Find where the given text appears and provide that cell's center as [X, Y] coordinate. 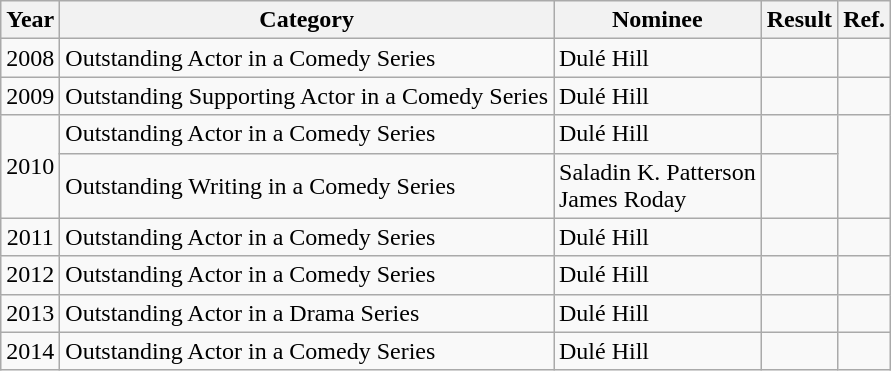
Year [30, 20]
2014 [30, 351]
Ref. [864, 20]
Outstanding Actor in a Drama Series [307, 313]
Result [799, 20]
Outstanding Supporting Actor in a Comedy Series [307, 96]
2013 [30, 313]
2012 [30, 275]
Category [307, 20]
2008 [30, 58]
2010 [30, 166]
Nominee [658, 20]
2009 [30, 96]
Saladin K. PattersonJames Roday [658, 186]
2011 [30, 237]
Outstanding Writing in a Comedy Series [307, 186]
